Locate the cell with the specified text and output its (X, Y) center coordinate. 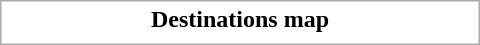
Destinations map (240, 19)
